Output the [x, y] coordinate of the center of the cell containing the given text.  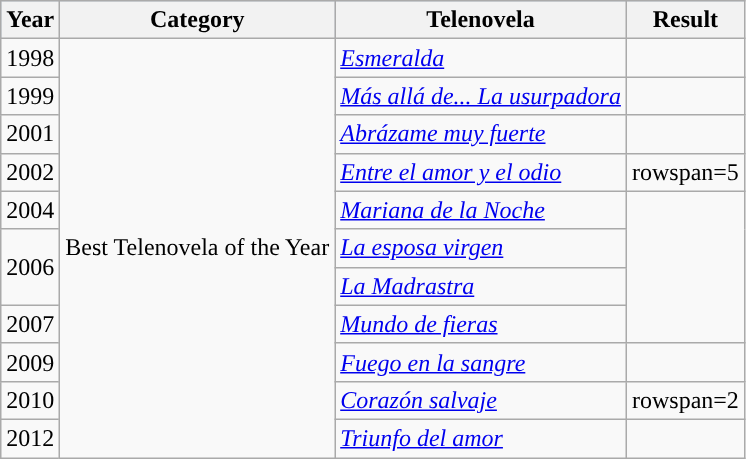
Mariana de la Noche [481, 210]
2012 [30, 438]
2009 [30, 362]
Corazón salvaje [481, 400]
Year [30, 20]
2007 [30, 324]
La esposa virgen [481, 248]
2010 [30, 400]
2004 [30, 210]
Abrázame muy fuerte [481, 134]
Esmeralda [481, 58]
rowspan=5 [685, 172]
Result [685, 20]
Fuego en la sangre [481, 362]
La Madrastra [481, 286]
Entre el amor y el odio [481, 172]
Mundo de fieras [481, 324]
Best Telenovela of the Year [198, 248]
2006 [30, 267]
Category [198, 20]
1999 [30, 96]
Más allá de... La usurpadora [481, 96]
Telenovela [481, 20]
rowspan=2 [685, 400]
Triunfo del amor [481, 438]
2002 [30, 172]
2001 [30, 134]
1998 [30, 58]
